Determine the [x, y] coordinate at the center of the cell enclosing the given text.  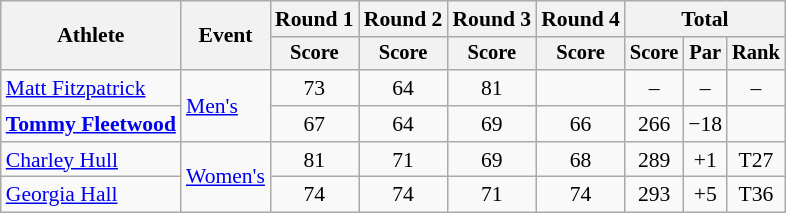
266 [654, 124]
293 [654, 195]
Event [226, 36]
Par [705, 54]
289 [654, 160]
Round 1 [314, 19]
Matt Fitzpatrick [91, 88]
Georgia Hall [91, 195]
T36 [756, 195]
66 [580, 124]
Rank [756, 54]
Total [705, 19]
Round 3 [492, 19]
Round 4 [580, 19]
Round 2 [404, 19]
Tommy Fleetwood [91, 124]
67 [314, 124]
+5 [705, 195]
Athlete [91, 36]
73 [314, 88]
−18 [705, 124]
Women's [226, 178]
T27 [756, 160]
68 [580, 160]
Charley Hull [91, 160]
Men's [226, 106]
+1 [705, 160]
